Locate the cell with the specified text and output its (X, Y) center coordinate. 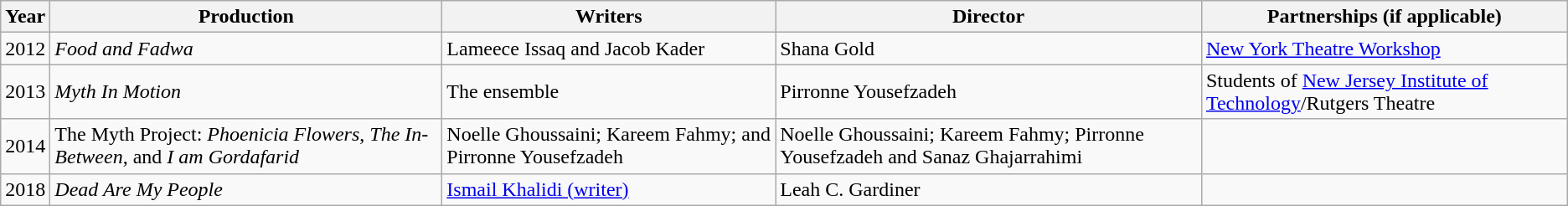
The Myth Project: Phoenicia Flowers, The In-Between, and I am Gordafarid (246, 146)
2018 (25, 189)
Director (988, 17)
Writers (609, 17)
Dead Are My People (246, 189)
Shana Gold (988, 49)
2013 (25, 92)
Pirronne Yousefzadeh (988, 92)
Ismail Khalidi (writer) (609, 189)
New York Theatre Workshop (1384, 49)
2012 (25, 49)
2014 (25, 146)
Students of New Jersey Institute of Technology/Rutgers Theatre (1384, 92)
Leah C. Gardiner (988, 189)
Noelle Ghoussaini; Kareem Fahmy; and Pirronne Yousefzadeh (609, 146)
The ensemble (609, 92)
Production (246, 17)
Noelle Ghoussaini; Kareem Fahmy; Pirronne Yousefzadeh and Sanaz Ghajarrahimi (988, 146)
Partnerships (if applicable) (1384, 17)
Myth In Motion (246, 92)
Lameece Issaq and Jacob Kader (609, 49)
Food and Fadwa (246, 49)
Year (25, 17)
